From the cell containing the given text, extract its center point as (X, Y) coordinate. 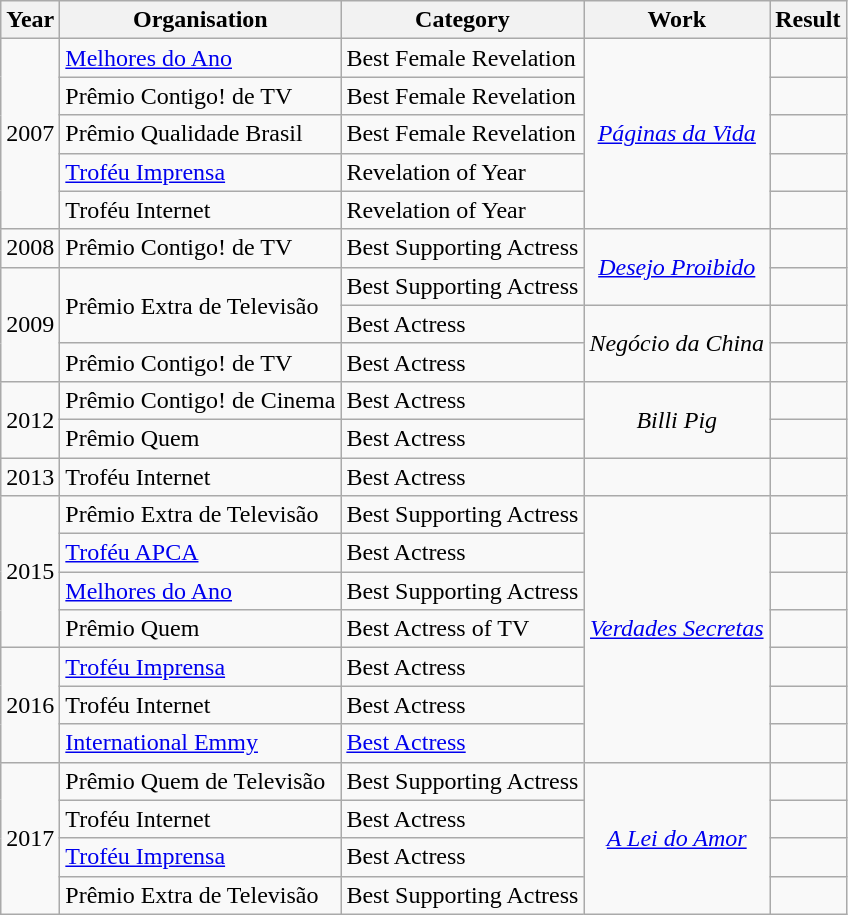
Troféu APCA (200, 553)
Prêmio Quem de Televisão (200, 781)
2012 (30, 419)
Work (677, 20)
Páginas da Vida (677, 134)
Year (30, 20)
2016 (30, 705)
Negócio da China (677, 343)
International Emmy (200, 743)
A Lei do Amor (677, 838)
Result (808, 20)
Best Actress of TV (462, 629)
2015 (30, 572)
Verdades Secretas (677, 629)
2009 (30, 324)
Desejo Proibido (677, 267)
Prêmio Qualidade Brasil (200, 134)
Prêmio Contigo! de Cinema (200, 400)
Organisation (200, 20)
2017 (30, 838)
2013 (30, 477)
2007 (30, 134)
2008 (30, 248)
Billi Pig (677, 419)
Category (462, 20)
